Scan for the cell matching the given text and deliver its (x, y) coordinate at center. 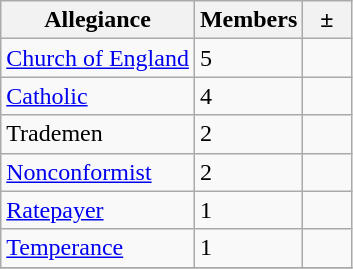
Allegiance (98, 20)
4 (248, 96)
± (327, 20)
Catholic (98, 96)
Temperance (98, 248)
Trademen (98, 134)
5 (248, 58)
Members (248, 20)
Nonconformist (98, 172)
Ratepayer (98, 210)
Church of England (98, 58)
